Provide the (X, Y) coordinate of the cell's center where the given text is located.  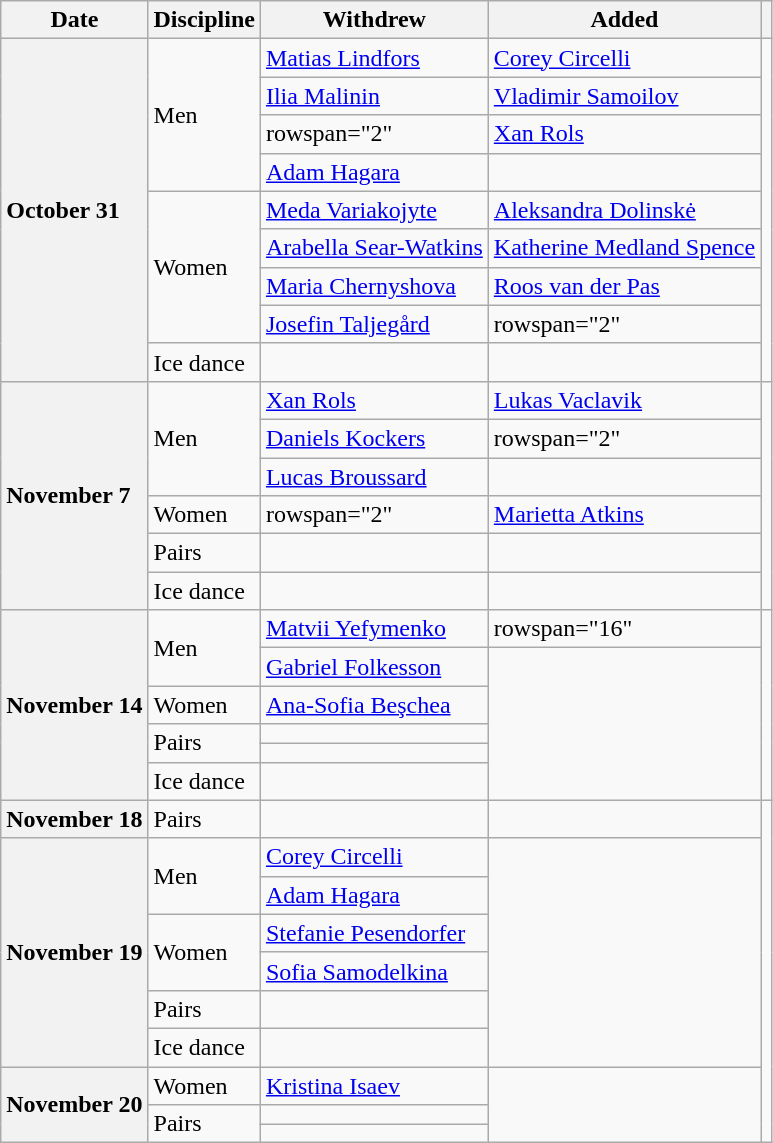
October 31 (74, 210)
Withdrew (374, 20)
Kristina Isaev (374, 1085)
Lucas Broussard (374, 477)
Aleksandra Dolinskė (624, 210)
November 18 (74, 819)
Lukas Vaclavik (624, 400)
Josefin Taljegård (374, 324)
Discipline (204, 20)
Matvii Yefymenko (374, 629)
Ana-Sofia Beşchea (374, 705)
November 14 (74, 705)
Stefanie Pesendorfer (374, 933)
Meda Variakojyte (374, 210)
November 20 (74, 1104)
Sofia Samodelkina (374, 971)
Daniels Kockers (374, 438)
rowspan="16" (624, 629)
Katherine Medland Spence (624, 248)
November 19 (74, 952)
Marietta Atkins (624, 515)
Vladimir Samoilov (624, 96)
Arabella Sear-Watkins (374, 248)
Roos van der Pas (624, 286)
Added (624, 20)
Date (74, 20)
Ilia Malinin (374, 96)
Maria Chernyshova (374, 286)
November 7 (74, 495)
Gabriel Folkesson (374, 667)
Matias Lindfors (374, 58)
